Identify which cell holds the provided text, then report its [X, Y] central coordinate. 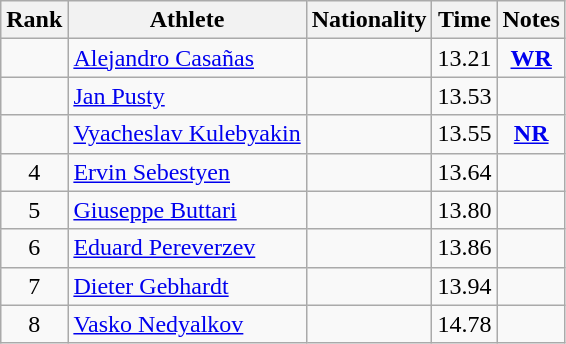
Athlete [187, 20]
13.53 [464, 96]
Jan Pusty [187, 96]
Nationality [369, 20]
Dieter Gebhardt [187, 286]
Giuseppe Buttari [187, 210]
13.21 [464, 58]
Notes [531, 20]
Ervin Sebestyen [187, 172]
Eduard Pereverzev [187, 248]
13.80 [464, 210]
4 [34, 172]
7 [34, 286]
13.55 [464, 134]
Vyacheslav Kulebyakin [187, 134]
5 [34, 210]
14.78 [464, 324]
Vasko Nedyalkov [187, 324]
13.64 [464, 172]
8 [34, 324]
6 [34, 248]
Time [464, 20]
Rank [34, 20]
NR [531, 134]
Alejandro Casañas [187, 58]
13.94 [464, 286]
WR [531, 58]
13.86 [464, 248]
